Locate the cell with the specified text and output its (x, y) center coordinate. 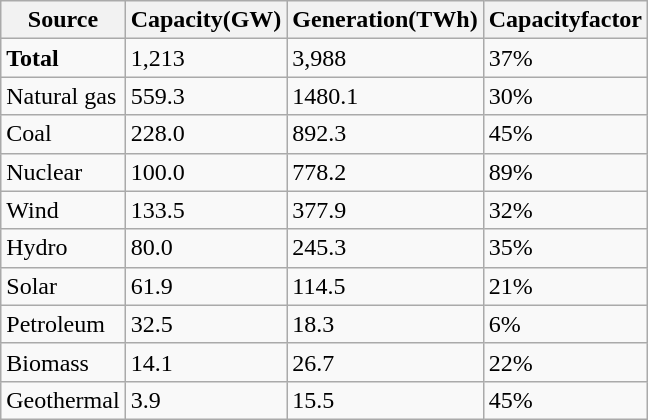
377.9 (385, 210)
Biomass (63, 362)
Capacityfactor (565, 20)
14.1 (206, 362)
32% (565, 210)
1,213 (206, 58)
778.2 (385, 172)
Total (63, 58)
559.3 (206, 96)
61.9 (206, 286)
18.3 (385, 324)
Petroleum (63, 324)
892.3 (385, 134)
22% (565, 362)
89% (565, 172)
100.0 (206, 172)
114.5 (385, 286)
1480.1 (385, 96)
228.0 (206, 134)
133.5 (206, 210)
Generation(TWh) (385, 20)
Natural gas (63, 96)
30% (565, 96)
3,988 (385, 58)
37% (565, 58)
3.9 (206, 400)
Solar (63, 286)
Source (63, 20)
Coal (63, 134)
35% (565, 248)
Wind (63, 210)
245.3 (385, 248)
32.5 (206, 324)
15.5 (385, 400)
26.7 (385, 362)
Nuclear (63, 172)
21% (565, 286)
6% (565, 324)
Capacity(GW) (206, 20)
Geothermal (63, 400)
Hydro (63, 248)
80.0 (206, 248)
